Return the [x, y] coordinate for the center point of the cell that contains the specified text.  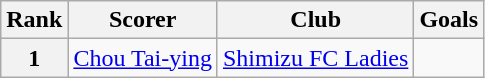
Chou Tai-ying [143, 58]
Goals [449, 20]
Scorer [143, 20]
1 [34, 58]
Club [315, 20]
Shimizu FC Ladies [315, 58]
Rank [34, 20]
